Pinpoint the cell where the given text exists, returning its [X, Y] midpoint coordinate. 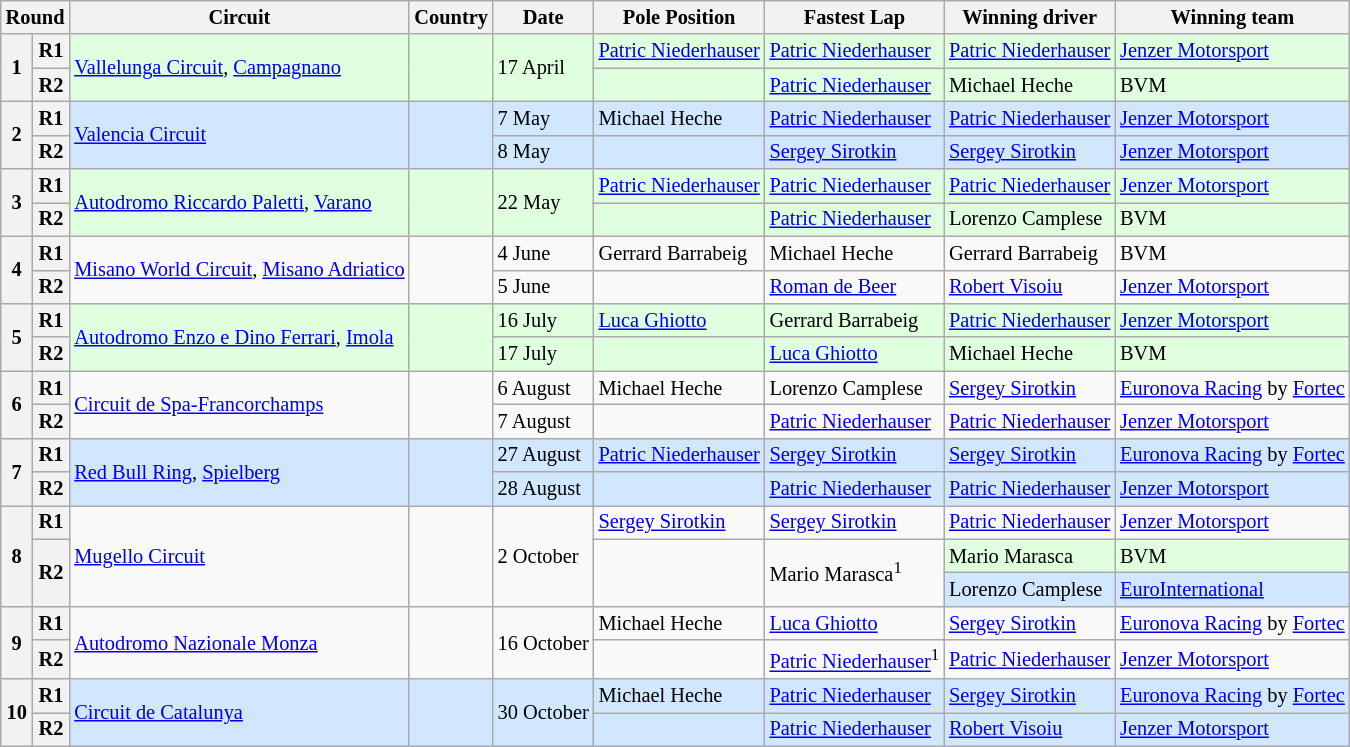
Circuit [239, 17]
8 [17, 556]
Mario Marasca1 [855, 572]
22 May [544, 202]
9 [17, 642]
2 October [544, 556]
3 [17, 202]
Autodromo Nazionale Monza [239, 642]
Roman de Beer [855, 287]
5 June [544, 287]
8 May [544, 152]
7 [17, 472]
4 [17, 270]
17 April [544, 68]
EuroInternational [1232, 589]
10 [17, 712]
Pole Position [680, 17]
Circuit de Catalunya [239, 712]
7 August [544, 421]
30 October [544, 712]
1 [17, 68]
16 October [544, 642]
Date [544, 17]
Winning driver [1030, 17]
Valencia Circuit [239, 134]
5 [17, 336]
28 August [544, 489]
Misano World Circuit, Misano Adriatico [239, 270]
Fastest Lap [855, 17]
Patric Niederhauser1 [855, 660]
Mario Marasca [1030, 556]
6 August [544, 388]
Vallelunga Circuit, Campagnano [239, 68]
Autodromo Enzo e Dino Ferrari, Imola [239, 336]
Winning team [1232, 17]
17 July [544, 354]
7 May [544, 118]
Mugello Circuit [239, 556]
Country [450, 17]
4 June [544, 253]
Autodromo Riccardo Paletti, Varano [239, 202]
Round [36, 17]
Red Bull Ring, Spielberg [239, 472]
2 [17, 134]
Circuit de Spa-Francorchamps [239, 404]
27 August [544, 455]
16 July [544, 320]
6 [17, 404]
